From the cell containing the given text, extract its center point as (X, Y) coordinate. 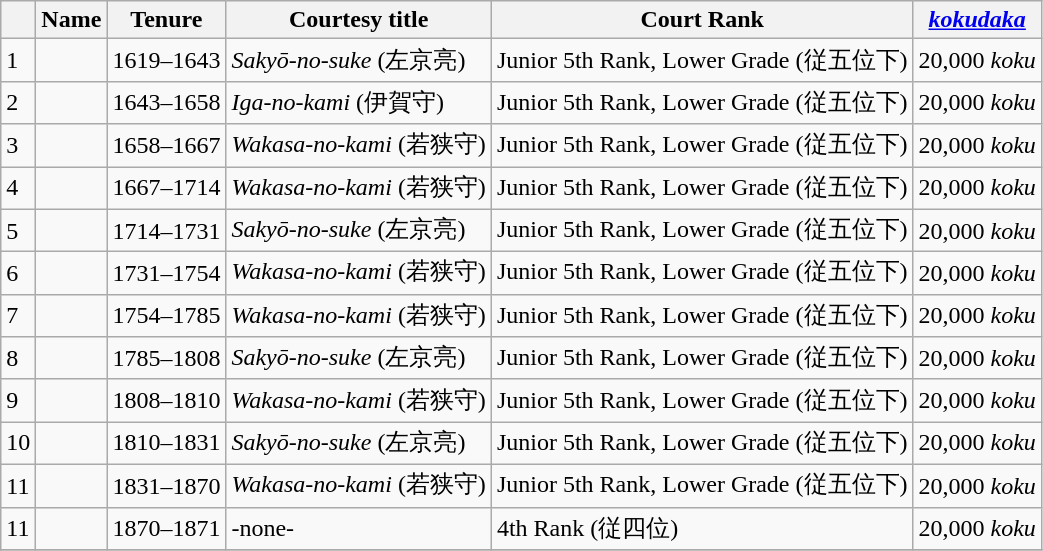
1658–1667 (166, 146)
Name (72, 20)
9 (18, 400)
1731–1754 (166, 274)
1870–1871 (166, 528)
Iga-no-kami (伊賀守) (358, 102)
7 (18, 316)
8 (18, 358)
10 (18, 444)
1810–1831 (166, 444)
1667–1714 (166, 188)
1619–1643 (166, 60)
kokudaka (977, 20)
1754–1785 (166, 316)
-none- (358, 528)
6 (18, 274)
2 (18, 102)
1831–1870 (166, 486)
4 (18, 188)
1 (18, 60)
1808–1810 (166, 400)
3 (18, 146)
Court Rank (702, 20)
Courtesy title (358, 20)
4th Rank (従四位) (702, 528)
1714–1731 (166, 230)
1785–1808 (166, 358)
1643–1658 (166, 102)
5 (18, 230)
Tenure (166, 20)
